From the cell containing the given text, extract its center point as [X, Y] coordinate. 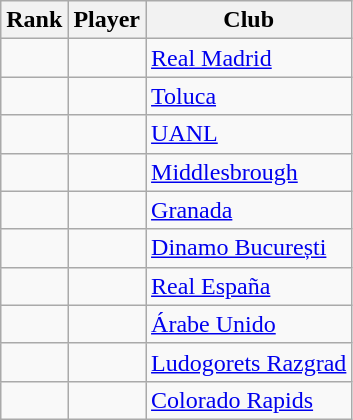
Club [249, 20]
Colorado Rapids [249, 400]
Real España [249, 286]
Rank [34, 20]
Dinamo București [249, 248]
Ludogorets Razgrad [249, 362]
Árabe Unido [249, 324]
Player [107, 20]
UANL [249, 134]
Real Madrid [249, 58]
Granada [249, 210]
Toluca [249, 96]
Middlesbrough [249, 172]
